Determine the [X, Y] coordinate at the center of the cell enclosing the given text.  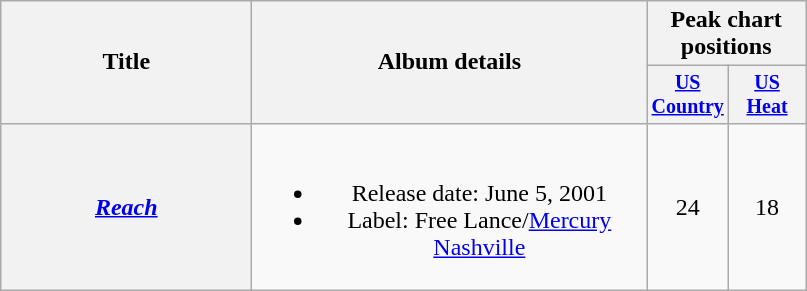
Peak chartpositions [726, 34]
18 [768, 206]
24 [688, 206]
Album details [450, 62]
Title [126, 62]
US Heat [768, 94]
Release date: June 5, 2001Label: Free Lance/Mercury Nashville [450, 206]
Reach [126, 206]
US Country [688, 94]
